Scan for the cell matching the given text and deliver its (X, Y) coordinate at center. 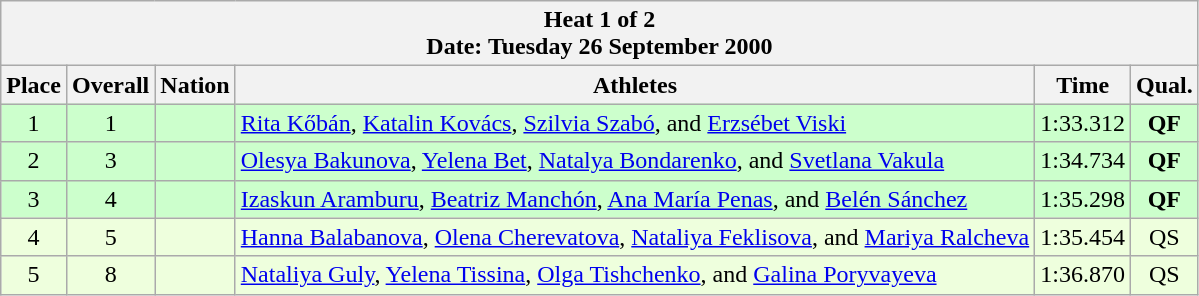
Qual. (1164, 85)
Izaskun Aramburu, Beatriz Manchón, Ana María Penas, and Belén Sánchez (634, 199)
1:35.454 (1083, 237)
Olesya Bakunova, Yelena Bet, Natalya Bondarenko, and Svetlana Vakula (634, 161)
1:33.312 (1083, 123)
Nataliya Guly, Yelena Tissina, Olga Tishchenko, and Galina Poryvayeva (634, 275)
Athletes (634, 85)
1:34.734 (1083, 161)
Overall (110, 85)
Place (34, 85)
8 (110, 275)
Rita Kőbán, Katalin Kovács, Szilvia Szabó, and Erzsébet Viski (634, 123)
1:35.298 (1083, 199)
Nation (195, 85)
Heat 1 of 2 Date: Tuesday 26 September 2000 (600, 34)
Hanna Balabanova, Olena Cherevatova, Nataliya Feklisova, and Mariya Ralcheva (634, 237)
2 (34, 161)
1:36.870 (1083, 275)
Time (1083, 85)
